Return (X, Y) of the center of cell containing provided text 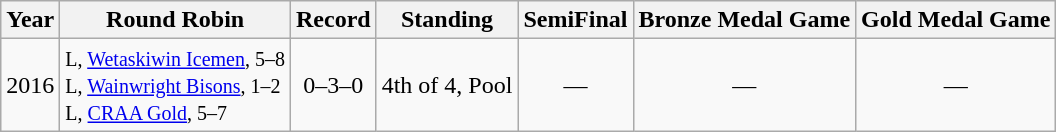
4th of 4, Pool (447, 85)
2016 (30, 85)
Record (333, 20)
L, Wetaskiwin Icemen, 5–8L, Wainwright Bisons, 1–2L, CRAA Gold, 5–7 (176, 85)
Standing (447, 20)
SemiFinal (576, 20)
Year (30, 20)
Round Robin (176, 20)
Gold Medal Game (956, 20)
Bronze Medal Game (744, 20)
0–3–0 (333, 85)
